Output the [x, y] coordinate of the center of the cell containing the given text.  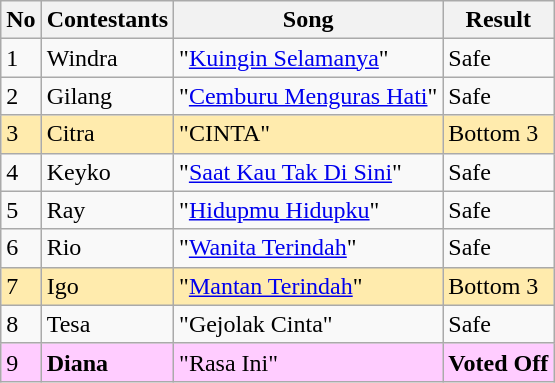
Igo [107, 286]
"Wanita Terindah" [308, 248]
"Gejolak Cinta" [308, 324]
"Saat Kau Tak Di Sini" [308, 172]
Result [498, 20]
Contestants [107, 20]
Song [308, 20]
5 [21, 210]
9 [21, 362]
4 [21, 172]
7 [21, 286]
Citra [107, 134]
6 [21, 248]
Keyko [107, 172]
2 [21, 96]
"CINTA" [308, 134]
Ray [107, 210]
Voted Off [498, 362]
8 [21, 324]
Windra [107, 58]
"Rasa Ini" [308, 362]
Gilang [107, 96]
No [21, 20]
3 [21, 134]
"Cemburu Menguras Hati" [308, 96]
Rio [107, 248]
"Hidupmu Hidupku" [308, 210]
Tesa [107, 324]
1 [21, 58]
Diana [107, 362]
"Mantan Terindah" [308, 286]
"Kuingin Selamanya" [308, 58]
